Locate the cell with the specified text and output its (X, Y) center coordinate. 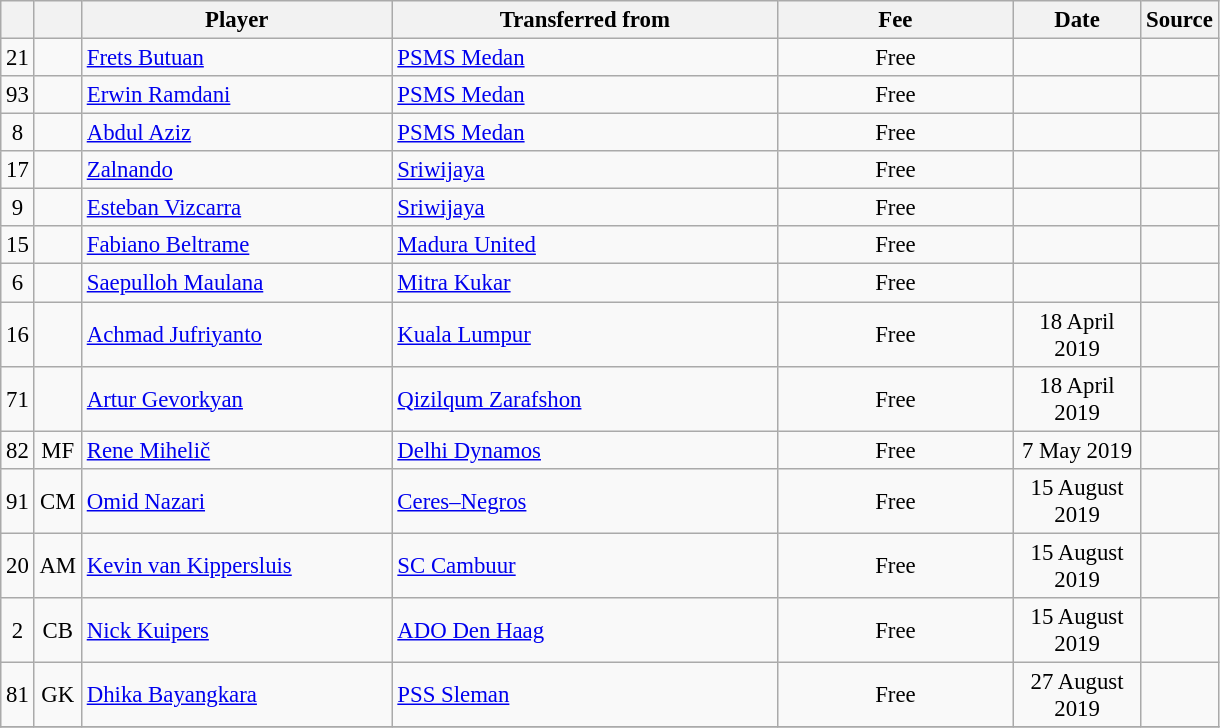
Erwin Ramdani (236, 95)
20 (18, 566)
Zalnando (236, 170)
Kevin van Kippersluis (236, 566)
Qizilqum Zarafshon (585, 398)
Ceres–Negros (585, 500)
6 (18, 283)
7 May 2019 (1077, 450)
Artur Gevorkyan (236, 398)
8 (18, 133)
81 (18, 694)
82 (18, 450)
Mitra Kukar (585, 283)
Madura United (585, 245)
SC Cambuur (585, 566)
Omid Nazari (236, 500)
Kuala Lumpur (585, 334)
Dhika Bayangkara (236, 694)
Source (1180, 20)
91 (18, 500)
17 (18, 170)
93 (18, 95)
Nick Kuipers (236, 630)
Fee (896, 20)
2 (18, 630)
15 (18, 245)
AM (58, 566)
Saepulloh Maulana (236, 283)
Fabiano Beltrame (236, 245)
21 (18, 58)
CM (58, 500)
Rene Mihelič (236, 450)
Esteban Vizcarra (236, 208)
CB (58, 630)
PSS Sleman (585, 694)
MF (58, 450)
Achmad Jufriyanto (236, 334)
9 (18, 208)
ADO Den Haag (585, 630)
16 (18, 334)
27 August 2019 (1077, 694)
GK (58, 694)
Player (236, 20)
Transferred from (585, 20)
71 (18, 398)
Date (1077, 20)
Abdul Aziz (236, 133)
Frets Butuan (236, 58)
Delhi Dynamos (585, 450)
